Output the (X, Y) coordinate of the center of the cell containing the given text.  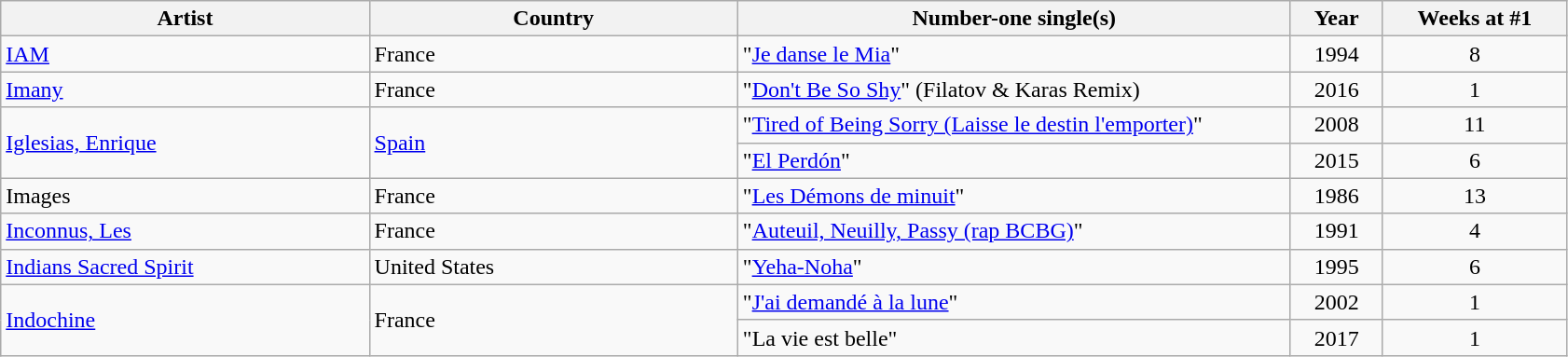
United States (554, 267)
"Auteuil, Neuilly, Passy (rap BCBG)" (1014, 231)
Indians Sacred Spirit (185, 267)
"Yeha-Noha" (1014, 267)
2015 (1337, 160)
Year (1337, 19)
"Tired of Being Sorry (Laisse le destin l'emporter)" (1014, 125)
Iglesias, Enrique (185, 143)
2002 (1337, 302)
1995 (1337, 267)
Images (185, 196)
Weeks at #1 (1475, 19)
IAM (185, 54)
"El Perdón" (1014, 160)
13 (1475, 196)
2016 (1337, 89)
"Je danse le Mia" (1014, 54)
Spain (554, 143)
2008 (1337, 125)
"La vie est belle" (1014, 337)
"J'ai demandé à la lune" (1014, 302)
Inconnus, Les (185, 231)
Artist (185, 19)
Indochine (185, 320)
1986 (1337, 196)
1991 (1337, 231)
"Don't Be So Shy" (Filatov & Karas Remix) (1014, 89)
Number-one single(s) (1014, 19)
2017 (1337, 337)
"Les Démons de minuit" (1014, 196)
11 (1475, 125)
Imany (185, 89)
8 (1475, 54)
1994 (1337, 54)
4 (1475, 231)
Country (554, 19)
